Return (X, Y) of the center of cell containing provided text 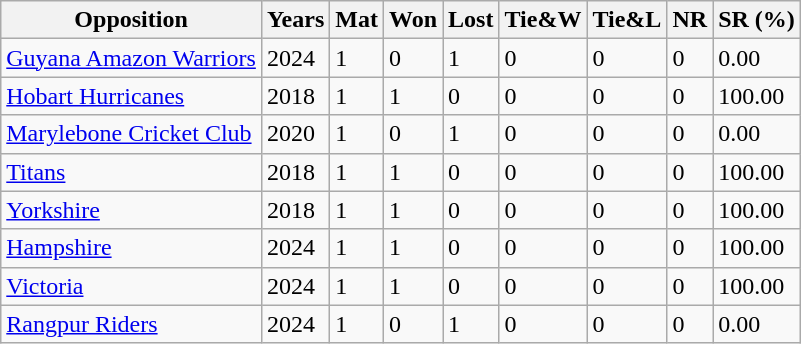
Won (412, 20)
2020 (295, 134)
Titans (132, 172)
Marylebone Cricket Club (132, 134)
Guyana Amazon Warriors (132, 58)
Lost (471, 20)
NR (690, 20)
Hampshire (132, 248)
Yorkshire (132, 210)
Tie&W (543, 20)
SR (%) (757, 20)
Tie&L (627, 20)
Years (295, 20)
Mat (357, 20)
Hobart Hurricanes (132, 96)
Opposition (132, 20)
Victoria (132, 286)
Rangpur Riders (132, 324)
